Extract the [X, Y] coordinate from the center of the cell holding the provided text.  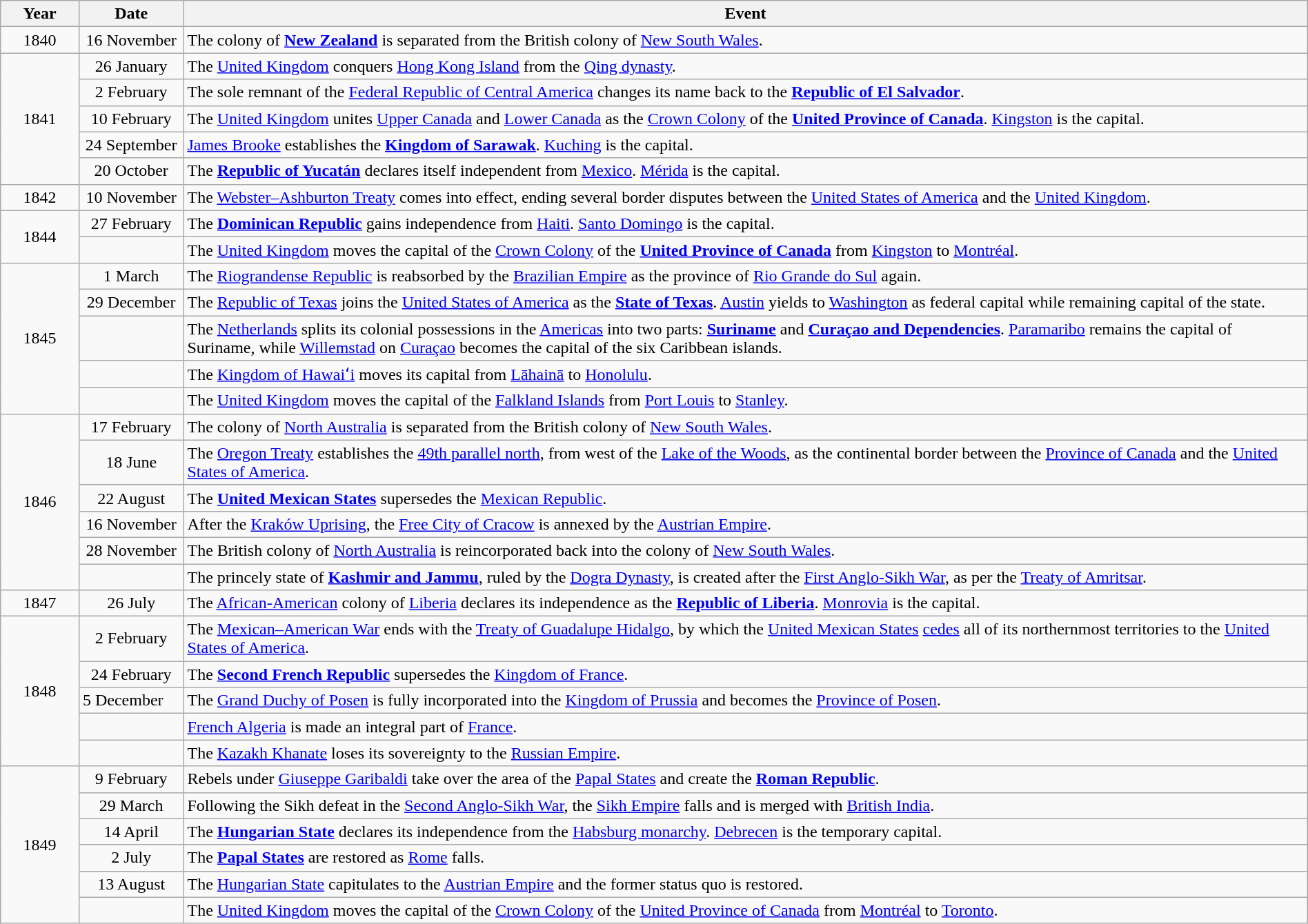
29 March [131, 805]
The Republic of Yucatán declares itself independent from Mexico. Mérida is the capital. [745, 171]
1841 [40, 119]
The British colony of North Australia is reincorporated back into the colony of New South Wales. [745, 550]
24 September [131, 145]
1848 [40, 691]
The United Kingdom unites Upper Canada and Lower Canada as the Crown Colony of the United Province of Canada. Kingston is the capital. [745, 119]
24 February [131, 674]
Date [131, 14]
26 July [131, 603]
The United Mexican States supersedes the Mexican Republic. [745, 498]
29 December [131, 302]
Rebels under Giuseppe Garibaldi take over the area of the Papal States and create the Roman Republic. [745, 779]
1849 [40, 845]
18 June [131, 462]
9 February [131, 779]
The colony of New Zealand is separated from the British colony of New South Wales. [745, 40]
The United Kingdom moves the capital of the Falkland Islands from Port Louis to Stanley. [745, 401]
10 February [131, 119]
French Algeria is made an integral part of France. [745, 727]
The sole remnant of the Federal Republic of Central America changes its name back to the Republic of El Salvador. [745, 92]
1842 [40, 197]
5 December [131, 701]
22 August [131, 498]
Event [745, 14]
The Hungarian State capitulates to the Austrian Empire and the former status quo is restored. [745, 884]
James Brooke establishes the Kingdom of Sarawak. Kuching is the capital. [745, 145]
Year [40, 14]
The Kazakh Khanate loses its sovereignty to the Russian Empire. [745, 753]
10 November [131, 197]
13 August [131, 884]
1847 [40, 603]
17 February [131, 427]
1844 [40, 237]
The Papal States are restored as Rome falls. [745, 858]
The United Kingdom moves the capital of the Crown Colony of the United Province of Canada from Kingston to Montréal. [745, 250]
2 July [131, 858]
The African-American colony of Liberia declares its independence as the Republic of Liberia. Monrovia is the capital. [745, 603]
1845 [40, 338]
26 January [131, 66]
27 February [131, 223]
The Dominican Republic gains independence from Haiti. Santo Domingo is the capital. [745, 223]
The Kingdom of Hawaiʻi moves its capital from Lāhainā to Honolulu. [745, 374]
The United Kingdom conquers Hong Kong Island from the Qing dynasty. [745, 66]
28 November [131, 550]
Following the Sikh defeat in the Second Anglo-Sikh War, the Sikh Empire falls and is merged with British India. [745, 805]
The princely state of Kashmir and Jammu, ruled by the Dogra Dynasty, is created after the First Anglo-Sikh War, as per the Treaty of Amritsar. [745, 577]
1 March [131, 276]
The Riograndense Republic is reabsorbed by the Brazilian Empire as the province of Rio Grande do Sul again. [745, 276]
The Second French Republic supersedes the Kingdom of France. [745, 674]
14 April [131, 832]
The Webster–Ashburton Treaty comes into effect, ending several border disputes between the United States of America and the United Kingdom. [745, 197]
The Hungarian State declares its independence from the Habsburg monarchy. Debrecen is the temporary capital. [745, 832]
The Grand Duchy of Posen is fully incorporated into the Kingdom of Prussia and becomes the Province of Posen. [745, 701]
1840 [40, 40]
1846 [40, 502]
After the Kraków Uprising, the Free City of Cracow is annexed by the Austrian Empire. [745, 524]
20 October [131, 171]
The United Kingdom moves the capital of the Crown Colony of the United Province of Canada from Montréal to Toronto. [745, 910]
The colony of North Australia is separated from the British colony of New South Wales. [745, 427]
